Extract the [X, Y] coordinate from the center of the cell holding the provided text.  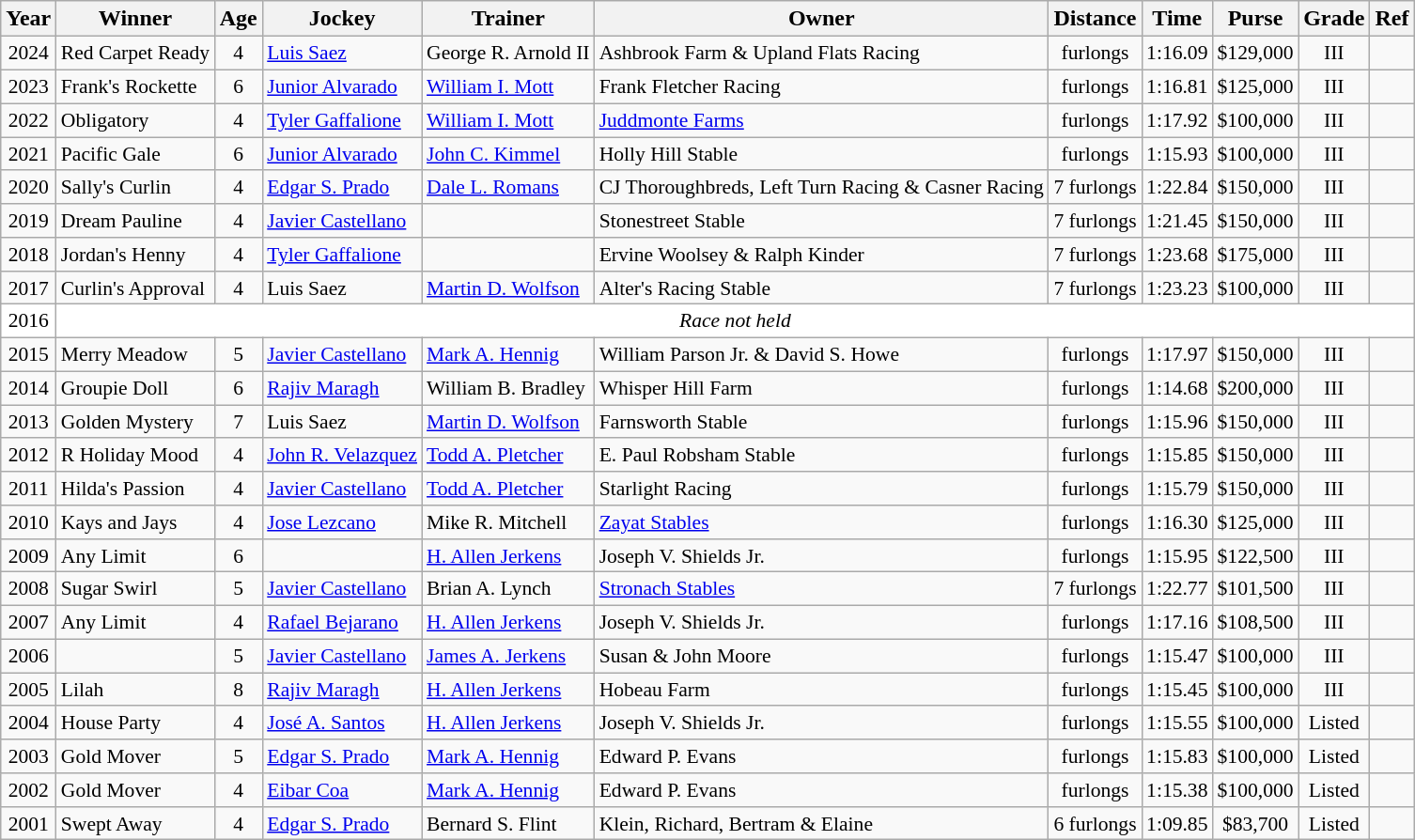
2010 [28, 522]
2020 [28, 187]
2018 [28, 255]
$83,700 [1255, 823]
2001 [28, 823]
$122,500 [1255, 555]
2011 [28, 489]
Ref [1392, 19]
Obligatory [135, 120]
Swept Away [135, 823]
Stronach Stables [821, 589]
1:16.81 [1176, 86]
Whisper Hill Farm [821, 388]
1:15.93 [1176, 154]
$129,000 [1255, 54]
Stonestreet Stable [821, 221]
Juddmonte Farms [821, 120]
2003 [28, 756]
1:09.85 [1176, 823]
Bernard S. Flint [508, 823]
Curlin's Approval [135, 288]
Rafael Bejarano [342, 622]
6 furlongs [1096, 823]
2024 [28, 54]
1:23.68 [1176, 255]
1:15.47 [1176, 656]
Red Carpet Ready [135, 54]
7 [239, 422]
$108,500 [1255, 622]
Alter's Racing Stable [821, 288]
Hilda's Passion [135, 489]
Winner [135, 19]
2017 [28, 288]
Farnsworth Stable [821, 422]
2005 [28, 690]
2021 [28, 154]
$200,000 [1255, 388]
Dale L. Romans [508, 187]
1:16.09 [1176, 54]
House Party [135, 723]
2013 [28, 422]
Frank's Rockette [135, 86]
2016 [28, 321]
James A. Jerkens [508, 656]
1:21.45 [1176, 221]
1:15.96 [1176, 422]
2023 [28, 86]
Sugar Swirl [135, 589]
1:17.92 [1176, 120]
Eibar Coa [342, 790]
2006 [28, 656]
Sally's Curlin [135, 187]
Mike R. Mitchell [508, 522]
1:23.23 [1176, 288]
2019 [28, 221]
Susan & John Moore [821, 656]
Groupie Doll [135, 388]
1:15.85 [1176, 455]
1:17.16 [1176, 622]
Merry Meadow [135, 354]
William Parson Jr. & David S. Howe [821, 354]
Jose Lezcano [342, 522]
$101,500 [1255, 589]
1:22.84 [1176, 187]
$175,000 [1255, 255]
Hobeau Farm [821, 690]
1:15.38 [1176, 790]
Trainer [508, 19]
Ashbrook Farm & Upland Flats Racing [821, 54]
Zayat Stables [821, 522]
John C. Kimmel [508, 154]
CJ Thoroughbreds, Left Turn Racing & Casner Racing [821, 187]
1:22.77 [1176, 589]
1:15.95 [1176, 555]
Race not held [735, 321]
1:15.45 [1176, 690]
Pacific Gale [135, 154]
Year [28, 19]
2004 [28, 723]
Jockey [342, 19]
2015 [28, 354]
William B. Bradley [508, 388]
1:16.30 [1176, 522]
Time [1176, 19]
José A. Santos [342, 723]
E. Paul Robsham Stable [821, 455]
2007 [28, 622]
Golden Mystery [135, 422]
2014 [28, 388]
2002 [28, 790]
Grade [1334, 19]
8 [239, 690]
Holly Hill Stable [821, 154]
Lilah [135, 690]
2009 [28, 555]
George R. Arnold II [508, 54]
Distance [1096, 19]
Owner [821, 19]
1:17.97 [1176, 354]
2012 [28, 455]
Frank Fletcher Racing [821, 86]
1:15.83 [1176, 756]
2008 [28, 589]
Kays and Jays [135, 522]
Dream Pauline [135, 221]
Jordan's Henny [135, 255]
Ervine Woolsey & Ralph Kinder [821, 255]
John R. Velazquez [342, 455]
Klein, Richard, Bertram & Elaine [821, 823]
1:15.79 [1176, 489]
Age [239, 19]
2022 [28, 120]
1:14.68 [1176, 388]
1:15.55 [1176, 723]
Starlight Racing [821, 489]
Brian A. Lynch [508, 589]
Purse [1255, 19]
R Holiday Mood [135, 455]
